Output the (x, y) coordinate of the center of the cell containing the given text.  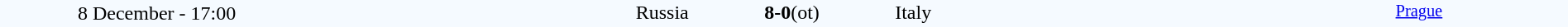
Italy (1082, 12)
8-0(ot) (791, 12)
Russia (501, 12)
Prague (1419, 13)
8 December - 17:00 (157, 13)
